From the cell containing the given text, extract its center point as [x, y] coordinate. 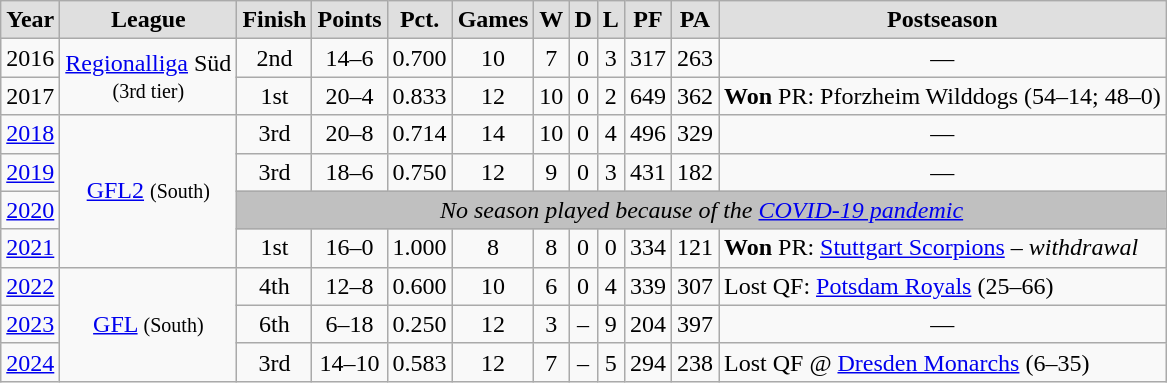
Postseason [942, 20]
204 [648, 324]
294 [648, 362]
334 [648, 248]
0.583 [420, 362]
0.250 [420, 324]
0.700 [420, 58]
12–8 [350, 286]
League [148, 20]
2018 [30, 134]
317 [648, 58]
2024 [30, 362]
0.714 [420, 134]
Pct. [420, 20]
14 [493, 134]
6–18 [350, 324]
2021 [30, 248]
121 [694, 248]
2019 [30, 172]
Year [30, 20]
0.750 [420, 172]
0.833 [420, 96]
1.000 [420, 248]
2022 [30, 286]
307 [694, 286]
2016 [30, 58]
4th [274, 286]
263 [694, 58]
20–8 [350, 134]
W [552, 20]
238 [694, 362]
Finish [274, 20]
Games [493, 20]
Points [350, 20]
18–6 [350, 172]
431 [648, 172]
20–4 [350, 96]
L [610, 20]
2 [610, 96]
329 [694, 134]
6 [552, 286]
GFL (South) [148, 324]
2023 [30, 324]
5 [610, 362]
362 [694, 96]
Won PR: Stuttgart Scorpions – withdrawal [942, 248]
397 [694, 324]
D [583, 20]
14–10 [350, 362]
6th [274, 324]
2020 [30, 210]
PF [648, 20]
2nd [274, 58]
PA [694, 20]
496 [648, 134]
GFL2 (South) [148, 191]
16–0 [350, 248]
2017 [30, 96]
Won PR: Pforzheim Wilddogs (54–14; 48–0) [942, 96]
339 [648, 286]
182 [694, 172]
14–6 [350, 58]
Regionalliga Süd(3rd tier) [148, 77]
Lost QF: Potsdam Royals (25–66) [942, 286]
Lost QF @ Dresden Monarchs (6–35) [942, 362]
649 [648, 96]
No season played because of the COVID-19 pandemic [702, 210]
0.600 [420, 286]
